Provide the [X, Y] coordinate of the cell's center where the given text is located.  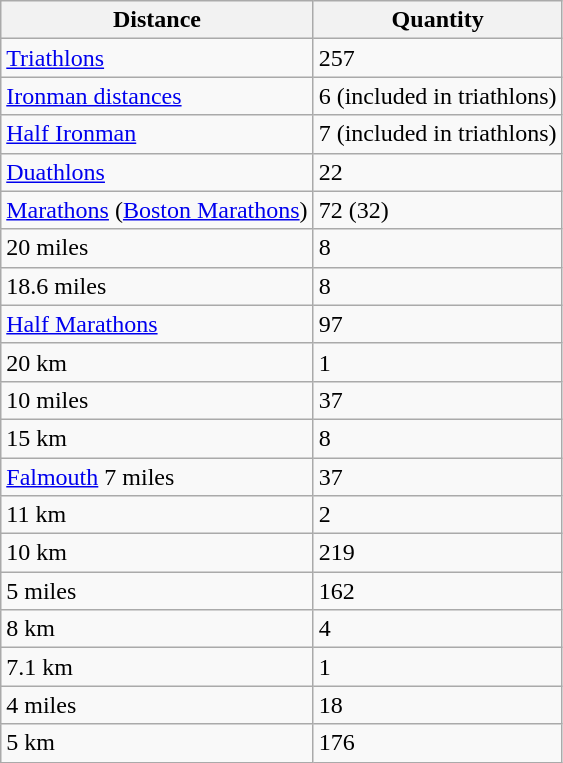
11 km [157, 515]
15 km [157, 438]
176 [438, 743]
8 km [157, 629]
20 km [157, 362]
219 [438, 553]
Half Ironman [157, 134]
4 [438, 629]
6 (included in triathlons) [438, 96]
257 [438, 58]
Quantity [438, 20]
Half Marathons [157, 324]
5 miles [157, 591]
5 km [157, 743]
Ironman distances [157, 96]
2 [438, 515]
Falmouth 7 miles [157, 477]
72 (32) [438, 210]
20 miles [157, 248]
18 [438, 705]
18.6 miles [157, 286]
Triathlons [157, 58]
162 [438, 591]
7.1 km [157, 667]
4 miles [157, 705]
Duathlons [157, 172]
Distance [157, 20]
Marathons (Boston Marathons) [157, 210]
10 km [157, 553]
22 [438, 172]
97 [438, 324]
10 miles [157, 400]
7 (included in triathlons) [438, 134]
